Extract the [X, Y] coordinate from the center of the cell holding the provided text.  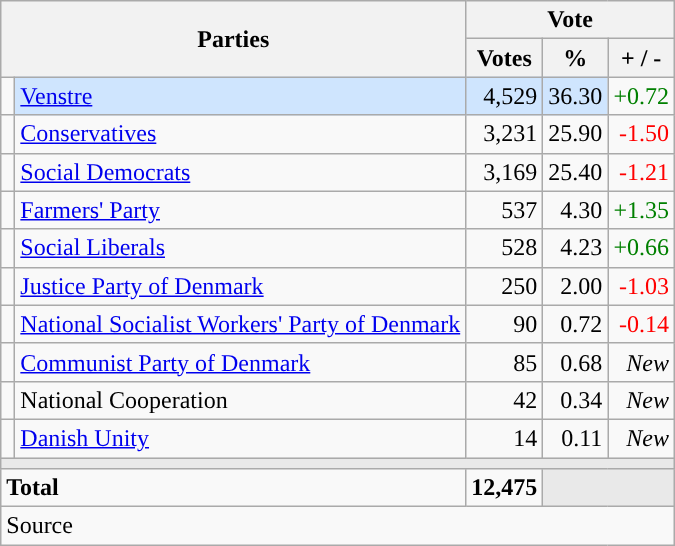
36.30 [576, 96]
4,529 [504, 96]
42 [504, 400]
% [576, 58]
14 [504, 438]
+1.35 [642, 210]
Venstre [240, 96]
Communist Party of Denmark [240, 362]
250 [504, 286]
85 [504, 362]
Danish Unity [240, 438]
-1.50 [642, 134]
Conservatives [240, 134]
Votes [504, 58]
Vote [570, 20]
+ / - [642, 58]
Source [338, 526]
+0.66 [642, 248]
3,231 [504, 134]
2.00 [576, 286]
Total [234, 488]
Justice Party of Denmark [240, 286]
Social Liberals [240, 248]
90 [504, 324]
0.72 [576, 324]
-1.03 [642, 286]
Social Democrats [240, 172]
528 [504, 248]
-1.21 [642, 172]
0.68 [576, 362]
3,169 [504, 172]
0.34 [576, 400]
Farmers' Party [240, 210]
-0.14 [642, 324]
12,475 [504, 488]
National Socialist Workers' Party of Denmark [240, 324]
0.11 [576, 438]
537 [504, 210]
25.90 [576, 134]
25.40 [576, 172]
4.23 [576, 248]
4.30 [576, 210]
+0.72 [642, 96]
National Cooperation [240, 400]
Parties [234, 39]
